Capture the cell that displays the provided text and extract its (x, y) central coordinate. 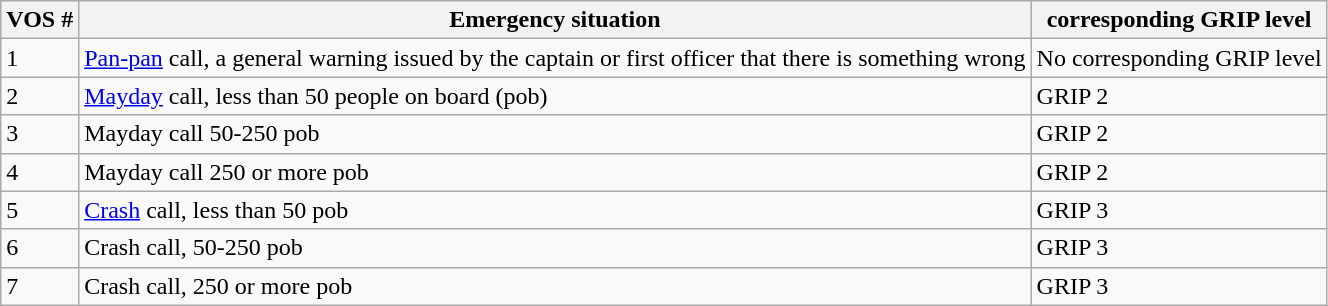
corresponding GRIP level (1179, 20)
3 (40, 134)
Crash call, less than 50 pob (555, 210)
Pan-pan call, a general warning issued by the captain or first officer that there is something wrong (555, 58)
Mayday call, less than 50 people on board (pob) (555, 96)
Emergency situation (555, 20)
4 (40, 172)
Crash call, 250 or more pob (555, 286)
VOS # (40, 20)
Crash call, 50-250 pob (555, 248)
6 (40, 248)
Mayday call 50-250 pob (555, 134)
1 (40, 58)
2 (40, 96)
5 (40, 210)
No corresponding GRIP level (1179, 58)
Mayday call 250 or more pob (555, 172)
7 (40, 286)
